Locate the cell with the specified text and output its [x, y] center coordinate. 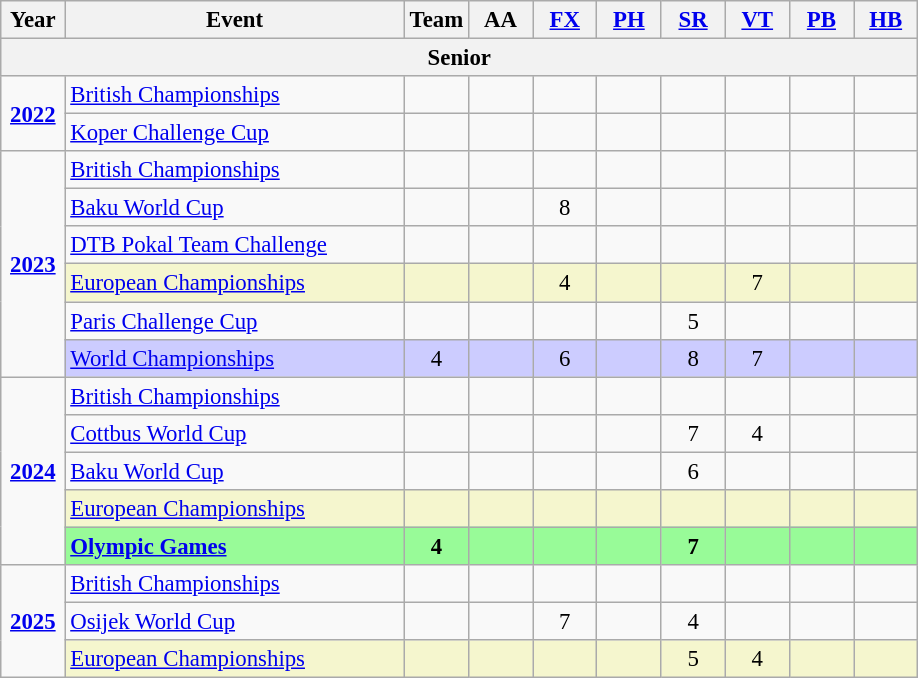
DTB Pokal Team Challenge [234, 245]
2024 [33, 471]
2022 [33, 114]
Event [234, 20]
2023 [33, 264]
World Championships [234, 358]
Cottbus World Cup [234, 433]
VT [757, 20]
Osijek World Cup [234, 621]
PB [821, 20]
AA [500, 20]
Olympic Games [234, 546]
Senior [460, 58]
PH [629, 20]
2025 [33, 622]
Paris Challenge Cup [234, 321]
HB [886, 20]
Year [33, 20]
Koper Challenge Cup [234, 133]
Team [436, 20]
FX [565, 20]
SR [693, 20]
